Detect which cell encompasses the target text, then output its [x, y] center coordinate. 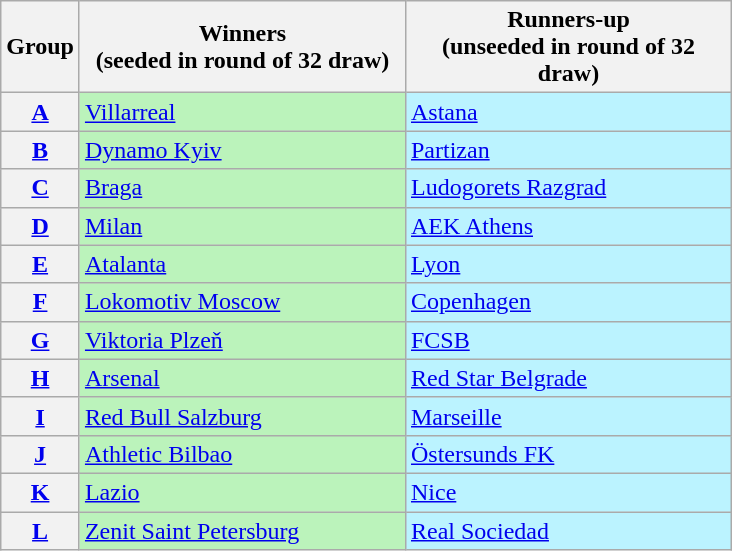
Group [40, 47]
Viktoria Plzeň [242, 340]
E [40, 264]
K [40, 492]
AEK Athens [568, 226]
Red Bull Salzburg [242, 416]
Runners-up(unseeded in round of 32 draw) [568, 47]
FCSB [568, 340]
Astana [568, 112]
Villarreal [242, 112]
Lazio [242, 492]
Dynamo Kyiv [242, 150]
Nice [568, 492]
Milan [242, 226]
Zenit Saint Petersburg [242, 531]
B [40, 150]
F [40, 302]
Lyon [568, 264]
D [40, 226]
G [40, 340]
Braga [242, 188]
Red Star Belgrade [568, 378]
A [40, 112]
Lokomotiv Moscow [242, 302]
Östersunds FK [568, 454]
L [40, 531]
C [40, 188]
Atalanta [242, 264]
Copenhagen [568, 302]
Real Sociedad [568, 531]
Marseille [568, 416]
Arsenal [242, 378]
Partizan [568, 150]
J [40, 454]
I [40, 416]
H [40, 378]
Winners(seeded in round of 32 draw) [242, 47]
Athletic Bilbao [242, 454]
Ludogorets Razgrad [568, 188]
